Find where the given text appears and provide that cell's center as (X, Y) coordinate. 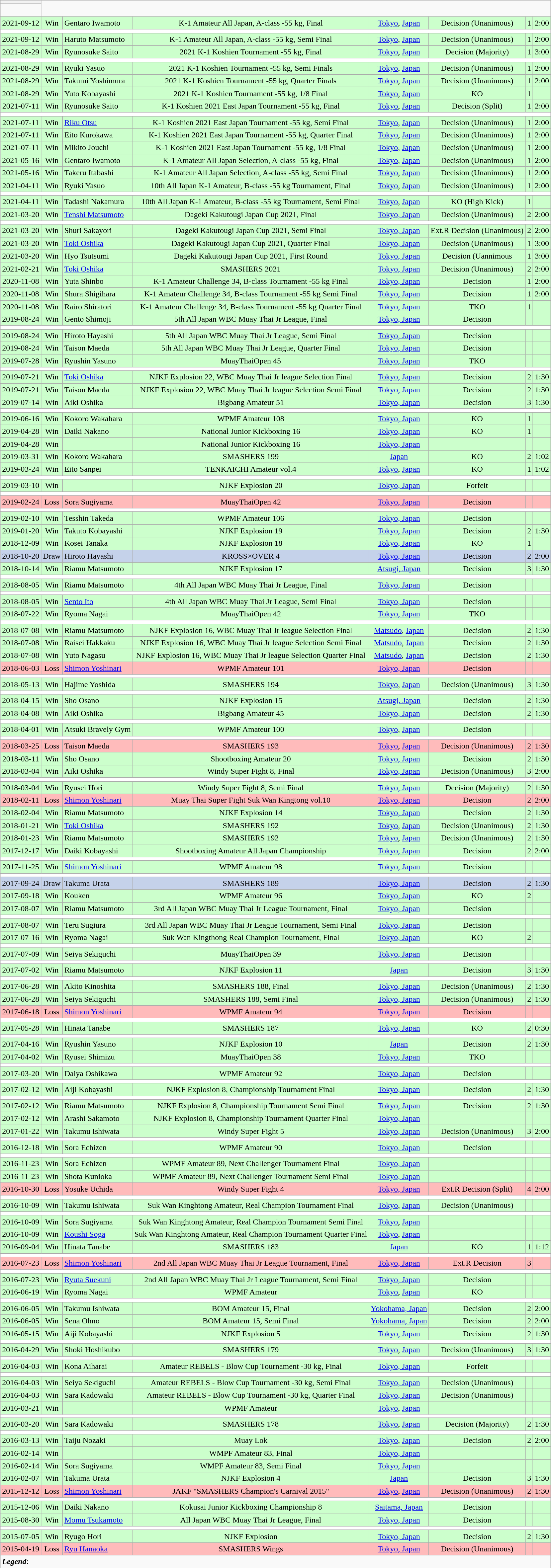
Kona Aiharai (98, 1366)
Decision (Split) (477, 106)
10th All Japan K-1 Amateur, B-class -55 kg Tournament, Semi Final (250, 202)
Yuto Kobayashi (98, 93)
NJKF Explosion 16, WBC Muay Thai Jr league Selection Quarter Final (250, 656)
Decision (Uannimous (477, 256)
Suk Wan Kinghtong Amateur, Real Champion Tournament Semi Final (250, 1221)
Tenshi Matsumoto (98, 214)
K-1 Amateur All Japan, A-class -55 kg, Semi Final (250, 39)
Daiya Oshikawa (98, 1073)
WMPF Amateur 83, Final (250, 1453)
2017-03-20 (21, 1073)
5th All Japan WBC Muay Thai Jr League, Quarter Final (250, 348)
2015-07-05 (21, 1536)
TENKAICHI Amateur vol.4 (250, 469)
SMASHERS 189 (250, 883)
3rd All Japan WBC Muay Thai Jr League Tournament, Final (250, 908)
Ryusei Hori (98, 788)
Takeru Itabashi (98, 173)
Eito Sanpei (98, 469)
2021 K-1 Koshien Tournament -55 kg, Quarter Finals (250, 81)
NJKF Explosion 8, Championship Tournament Final (250, 1089)
K-1 Koshien 2021 East Japan Tournament -55 kg, Semi Final (250, 122)
MuayThaiOpen 45 (250, 361)
K-1 Koshien 2021 East Japan Tournament -55 kg, 1/8 Final (250, 148)
NJKF Explosion 18 (250, 543)
Windy Super Fight 8, Final (250, 771)
Ryuta Suekuni (98, 1280)
Haruto Matsumoto (98, 39)
2017-07-09 (21, 954)
Arashi Sakamoto (98, 1119)
1:12 (542, 1247)
2016-05-15 (21, 1334)
2021-02-21 (21, 269)
Amateur REBELS - Blow Cup Tournament -30 kg, Quarter Final (250, 1395)
2019-01-20 (21, 531)
2016-10-30 (21, 1189)
NJKF Explosion 16, WBC Muay Thai Jr league Selection Final (250, 630)
Saitama, Japan (399, 1507)
K-1 Amateur All Japan Selection, A-class -55 kg, Semi Final (250, 173)
2017-11-25 (21, 867)
KO (High Kick) (477, 202)
Dageki Kakutougi Japan Cup 2021, Semi Final (250, 231)
WPMF Amateur 89, Next Challenger Tournament Final (250, 1164)
2016-04-29 (21, 1350)
Shootboxing Amateur 20 (250, 758)
Shura Shigihara (98, 294)
Yuta Shinbo (98, 281)
2016-03-13 (21, 1441)
Shota Kunioka (98, 1176)
Mikito Jouchi (98, 148)
Akito Kinoshita (98, 986)
Hyo Tsutsumi (98, 256)
WPMF Amateur 101 (250, 668)
Yuto Nagasu (98, 656)
Dageki Kakutougi Japan Cup 2021, Quarter Final (250, 243)
Suk Wan Kingthong Real Champion Tournament, Final (250, 937)
Kosei Tanaka (98, 543)
NJKF Explosion 14 (250, 813)
Shuri Sakayori (98, 231)
K-1 Amateur Challenge 34, B-class Tournament -55 kg Semi Final (250, 294)
5th All Japan WBC Muay Thai Jr League, Final (250, 319)
2018-04-08 (21, 713)
KROSS×OVER 4 (250, 556)
SMASHERS 179 (250, 1350)
2017-01-22 (21, 1131)
0:30 (542, 1028)
NJKF Explosion 11 (250, 970)
2019-03-24 (21, 469)
Shoki Hoshikubo (98, 1350)
2018-07-22 (21, 614)
Teru Sugiura (98, 925)
Sento Ito (98, 601)
2021 K-1 Koshien Tournament -55 kg, 1/8 Final (250, 93)
Ext.R Decision (477, 1263)
2021 K-1 Koshien Tournament -55 kg, Semi Finals (250, 68)
2018-03-25 (21, 746)
NJKF Explosion 16, WBC Muay Thai Jr league Selection Semi Final (250, 643)
Koushi Soga (98, 1234)
Bigbang Amateur 45 (250, 713)
Windy Super Fight 4 (250, 1189)
MuayThaiOpen 38 (250, 1057)
2019-02-10 (21, 518)
SMASHERS 199 (250, 456)
NJKF Explosion 5 (250, 1334)
Suk Wan Kinghtong Amateur, Real Champion Tournament Final (250, 1205)
2018-10-20 (21, 556)
2019-07-14 (21, 402)
WPMF Amateur 94 (250, 1012)
2017-07-02 (21, 970)
2018-03-11 (21, 758)
2015-08-30 (21, 1520)
Ext.R Decision (Split) (477, 1189)
Ryu Hanaoka (98, 1549)
WPMF Amateur 90 (250, 1147)
2018-05-13 (21, 684)
Kokusai Junior Kickboxing Championship 8 (250, 1507)
NJKF Explosion 17 (250, 569)
2017-04-16 (21, 1044)
2017-05-28 (21, 1028)
2019-03-10 (21, 486)
2018-01-23 (21, 838)
Gento Shimoji (98, 319)
2016-12-18 (21, 1147)
SMASHERS 2021 (250, 269)
Muay Lok (250, 1441)
2018-12-09 (21, 543)
2017-04-02 (21, 1057)
NJKF Explosion 22, WBC Muay Thai Jr league Selection Final (250, 377)
2019-02-24 (21, 502)
Daiki Kobayashi (98, 851)
2016-02-07 (21, 1478)
Amateur REBELS - Blow Cup Tournament -30 kg, Semi Final (250, 1382)
2017-12-17 (21, 851)
2018-02-11 (21, 800)
2019-07-28 (21, 361)
NJKF Explosion 19 (250, 531)
JAKF "SMASHERS Champion's Carnival 2015" (250, 1491)
NJKF Explosion (250, 1536)
2016-03-21 (21, 1408)
Muay Thai Super Fight Suk Wan Kingtong vol.10 (250, 800)
SMASHERS 194 (250, 684)
Sena Ohno (98, 1321)
NJKF Explosion 20 (250, 486)
2018-04-15 (21, 701)
NJKF Explosion 22, WBC Muay Thai Jr league Selection Semi Final (250, 390)
2017-09-24 (21, 883)
NJKF Explosion 8, Championship Tournament Quarter Final (250, 1119)
Kouken (98, 896)
K-1 Koshien 2021 East Japan Tournament -55 kg, Quarter Final (250, 135)
SMASHERS 187 (250, 1028)
NJKF Explosion 8, Championship Tournament Semi Final (250, 1106)
K-1 Amateur Challenge 34, B-class Tournament -55 kg Final (250, 281)
Bigbang Amateur 51 (250, 402)
Momu Tsukamoto (98, 1520)
NJKF Explosion 15 (250, 701)
2019-06-16 (21, 419)
Tesshin Takeda (98, 518)
Takumi Yoshimura (98, 81)
2021 K-1 Koshien Tournament -55 kg, Final (250, 52)
Tadashi Nakamura (98, 202)
K-1 Amateur All Japan Selection, A-class -55 kg, Final (250, 160)
Atsuki Bravely Gym (98, 730)
All Japan WBC Muay Thai Jr League, Final (250, 1520)
Rairo Shiratori (98, 306)
2016-09-04 (21, 1247)
2015-04-19 (21, 1549)
Ryusei Shimizu (98, 1057)
5th All Japan WBC Muay Thai Jr League, Semi Final (250, 336)
WPMF Amateur 89, Next Challenger Tournament Semi Final (250, 1176)
SMASHERS Wings (250, 1549)
SMASHERS 188, Semi Final (250, 999)
2018-04-01 (21, 730)
SMASHERS 193 (250, 746)
Yosuke Uchida (98, 1189)
SMASHERS 188, Final (250, 986)
Hajime Yoshida (98, 684)
Legend: (276, 1561)
2018-01-21 (21, 825)
Dageki Kakutougi Japan Cup 2021, Final (250, 214)
SMASHERS 183 (250, 1247)
2018-02-04 (21, 813)
WPMF Amateur 100 (250, 730)
2015-12-06 (21, 1507)
2017-06-18 (21, 1012)
WPMF Amateur 108 (250, 419)
K-1 Koshien 2021 East Japan Tournament -55 kg, Final (250, 106)
Suk Wan Kinghtong Amateur, Real Champion Tournament Quarter Final (250, 1234)
2016-06-19 (21, 1292)
Taiju Nozaki (98, 1441)
NJKF Explosion 10 (250, 1044)
Windy Super Fight 8, Semi Final (250, 788)
Raisei Hakkaku (98, 643)
K-1 Amateur All Japan, A-class -55 kg, Final (250, 23)
WPMF Amateur 96 (250, 896)
2016-03-20 (21, 1424)
Shootboxing Amateur All Japan Championship (250, 851)
2015-12-12 (21, 1491)
Amateur REBELS - Blow Cup Tournament -30 kg, Final (250, 1366)
2017-09-18 (21, 896)
SMASHERS 178 (250, 1424)
4 (529, 1189)
2019-03-31 (21, 456)
WPMF Amateur 98 (250, 867)
K-1 Amateur Challenge 34, B-class Tournament -55 kg Quarter Final (250, 306)
BOM Amateur 15, Semi Final (250, 1321)
BOM Amateur 15, Final (250, 1308)
4th All Japan WBC Muay Thai Jr League, Semi Final (250, 601)
10th All Japan K-1 Amateur, B-class -55 kg Tournament, Final (250, 186)
Takuto Kobayashi (98, 531)
Riku Otsu (98, 122)
2017-07-16 (21, 937)
2nd All Japan WBC Muay Thai Jr League Tournament, Semi Final (250, 1280)
WPMF Amateur 106 (250, 518)
Eito Kurokawa (98, 135)
Ryugo Hori (98, 1536)
2018-10-14 (21, 569)
2nd All Japan WBC Muay Thai Jr League Tournament, Final (250, 1263)
NJKF Explosion 4 (250, 1478)
4th All Japan WBC Muay Thai Jr League, Final (250, 585)
Windy Super Fight 5 (250, 1131)
Dageki Kakutougi Japan Cup 2021, First Round (250, 256)
3rd All Japan WBC Muay Thai Jr League Tournament, Semi Final (250, 925)
2018-06-03 (21, 668)
WMPF Amateur 83, Semi Final (250, 1466)
MuayThaiOpen 39 (250, 954)
WPMF Amateur 92 (250, 1073)
Ext.R Decision (Unanimous) (477, 231)
